Identify which cell holds the provided text, then report its [x, y] central coordinate. 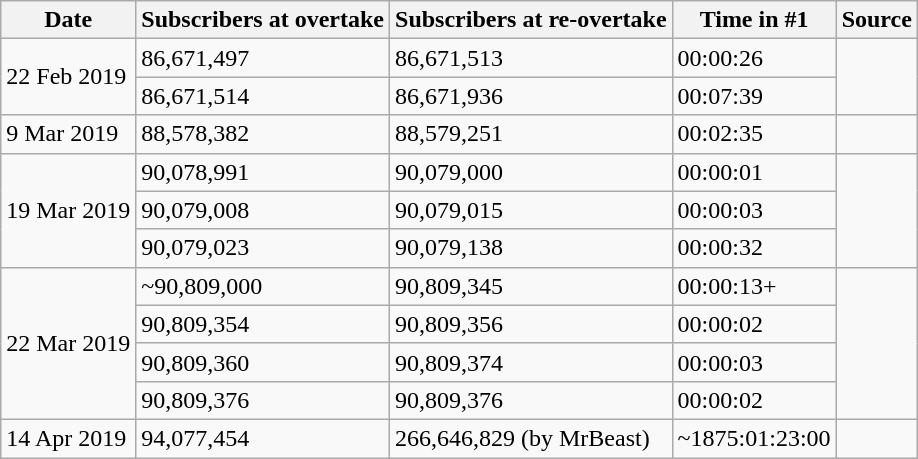
90,809,345 [532, 286]
Subscribers at re-overtake [532, 20]
~1875:01:23:00 [754, 438]
90,809,360 [263, 362]
Date [68, 20]
Subscribers at overtake [263, 20]
Source [876, 20]
Time in #1 [754, 20]
88,578,382 [263, 134]
00:02:35 [754, 134]
~90,809,000 [263, 286]
90,078,991 [263, 172]
00:00:13+ [754, 286]
22 Feb 2019 [68, 77]
22 Mar 2019 [68, 343]
00:00:32 [754, 248]
86,671,513 [532, 58]
00:00:26 [754, 58]
86,671,514 [263, 96]
90,079,015 [532, 210]
88,579,251 [532, 134]
90,809,354 [263, 324]
19 Mar 2019 [68, 210]
94,077,454 [263, 438]
86,671,497 [263, 58]
90,079,138 [532, 248]
00:00:01 [754, 172]
9 Mar 2019 [68, 134]
90,079,008 [263, 210]
266,646,829 (by MrBeast) [532, 438]
90,809,374 [532, 362]
86,671,936 [532, 96]
00:07:39 [754, 96]
90,809,356 [532, 324]
90,079,000 [532, 172]
14 Apr 2019 [68, 438]
90,079,023 [263, 248]
